Output the [x, y] coordinate of the center of the cell containing the given text.  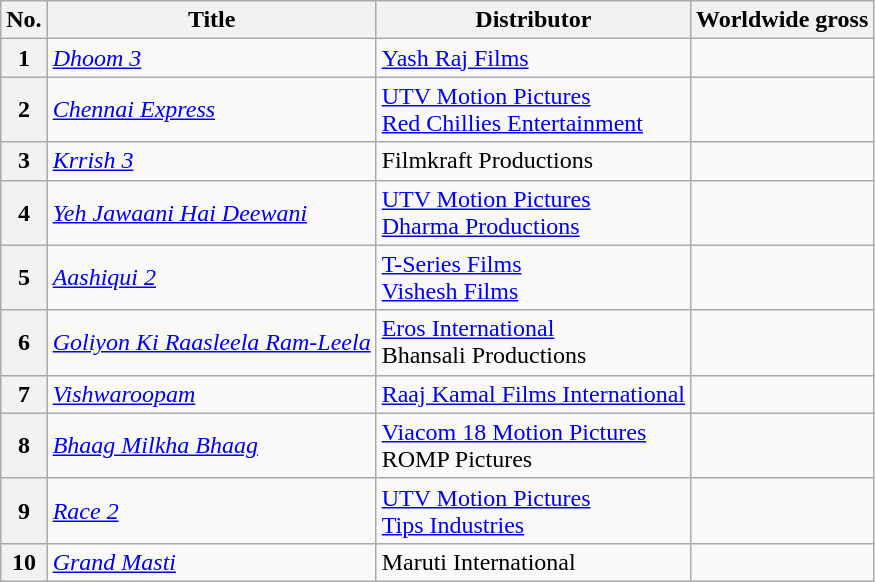
1 [24, 58]
Title [212, 20]
Maruti International [533, 562]
7 [24, 394]
Worldwide gross [782, 20]
Bhaag Milkha Bhaag [212, 446]
UTV Motion PicturesDharma Productions [533, 212]
8 [24, 446]
6 [24, 342]
Filmkraft Productions [533, 161]
Grand Masti [212, 562]
9 [24, 510]
UTV Motion PicturesTips Industries [533, 510]
Yash Raj Films [533, 58]
Race 2 [212, 510]
Viacom 18 Motion PicturesROMP Pictures [533, 446]
Yeh Jawaani Hai Deewani [212, 212]
Krrish 3 [212, 161]
Eros InternationalBhansali Productions [533, 342]
No. [24, 20]
4 [24, 212]
2 [24, 110]
Aashiqui 2 [212, 278]
10 [24, 562]
Chennai Express [212, 110]
3 [24, 161]
Raaj Kamal Films International [533, 394]
T-Series FilmsVishesh Films [533, 278]
Dhoom 3 [212, 58]
Distributor [533, 20]
5 [24, 278]
UTV Motion PicturesRed Chillies Entertainment [533, 110]
Vishwaroopam [212, 394]
Goliyon Ki Raasleela Ram-Leela [212, 342]
